For the text-containing cell, return its midpoint in (X, Y) coordinate format. 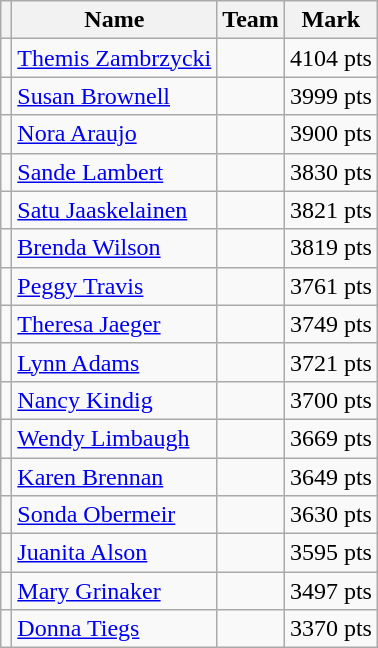
3649 pts (330, 477)
Sande Lambert (114, 172)
3721 pts (330, 362)
3900 pts (330, 134)
Mark (330, 20)
3370 pts (330, 629)
Sonda Obermeir (114, 515)
3669 pts (330, 438)
Donna Tiegs (114, 629)
3761 pts (330, 286)
Nancy Kindig (114, 400)
3595 pts (330, 553)
Lynn Adams (114, 362)
Wendy Limbaugh (114, 438)
3999 pts (330, 96)
Themis Zambrzycki (114, 58)
Peggy Travis (114, 286)
Susan Brownell (114, 96)
Team (251, 20)
3821 pts (330, 210)
Name (114, 20)
4104 pts (330, 58)
3497 pts (330, 591)
Mary Grinaker (114, 591)
3630 pts (330, 515)
Satu Jaaskelainen (114, 210)
Nora Araujo (114, 134)
Karen Brennan (114, 477)
3830 pts (330, 172)
Brenda Wilson (114, 248)
3749 pts (330, 324)
3700 pts (330, 400)
3819 pts (330, 248)
Juanita Alson (114, 553)
Theresa Jaeger (114, 324)
